Extract the [x, y] coordinate from the center of the cell holding the provided text.  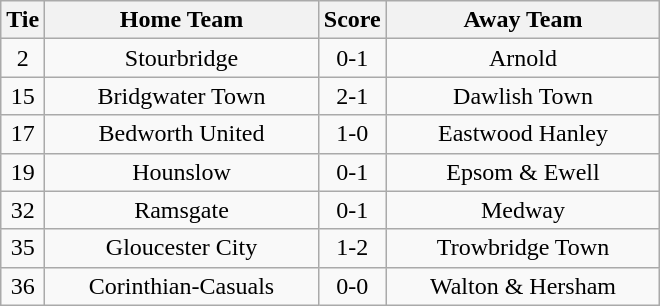
36 [23, 286]
Eastwood Hanley [523, 134]
Arnold [523, 58]
Ramsgate [182, 210]
Bridgwater Town [182, 96]
Trowbridge Town [523, 248]
Bedworth United [182, 134]
Gloucester City [182, 248]
2-1 [352, 96]
Dawlish Town [523, 96]
19 [23, 172]
1-0 [352, 134]
0-0 [352, 286]
Epsom & Ewell [523, 172]
2 [23, 58]
Away Team [523, 20]
15 [23, 96]
Tie [23, 20]
Stourbridge [182, 58]
Score [352, 20]
35 [23, 248]
Walton & Hersham [523, 286]
32 [23, 210]
Corinthian-Casuals [182, 286]
Home Team [182, 20]
17 [23, 134]
Medway [523, 210]
Hounslow [182, 172]
1-2 [352, 248]
